Pinpoint the cell where the given text exists, returning its [x, y] midpoint coordinate. 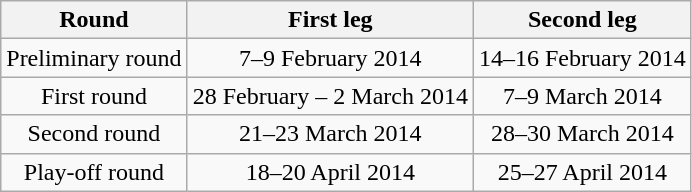
14–16 February 2014 [582, 58]
Second round [94, 134]
25–27 April 2014 [582, 172]
18–20 April 2014 [330, 172]
Preliminary round [94, 58]
7–9 February 2014 [330, 58]
Round [94, 20]
21–23 March 2014 [330, 134]
Second leg [582, 20]
Play-off round [94, 172]
28 February – 2 March 2014 [330, 96]
28–30 March 2014 [582, 134]
First round [94, 96]
7–9 March 2014 [582, 96]
First leg [330, 20]
